For the text-containing cell, return its midpoint in (x, y) coordinate format. 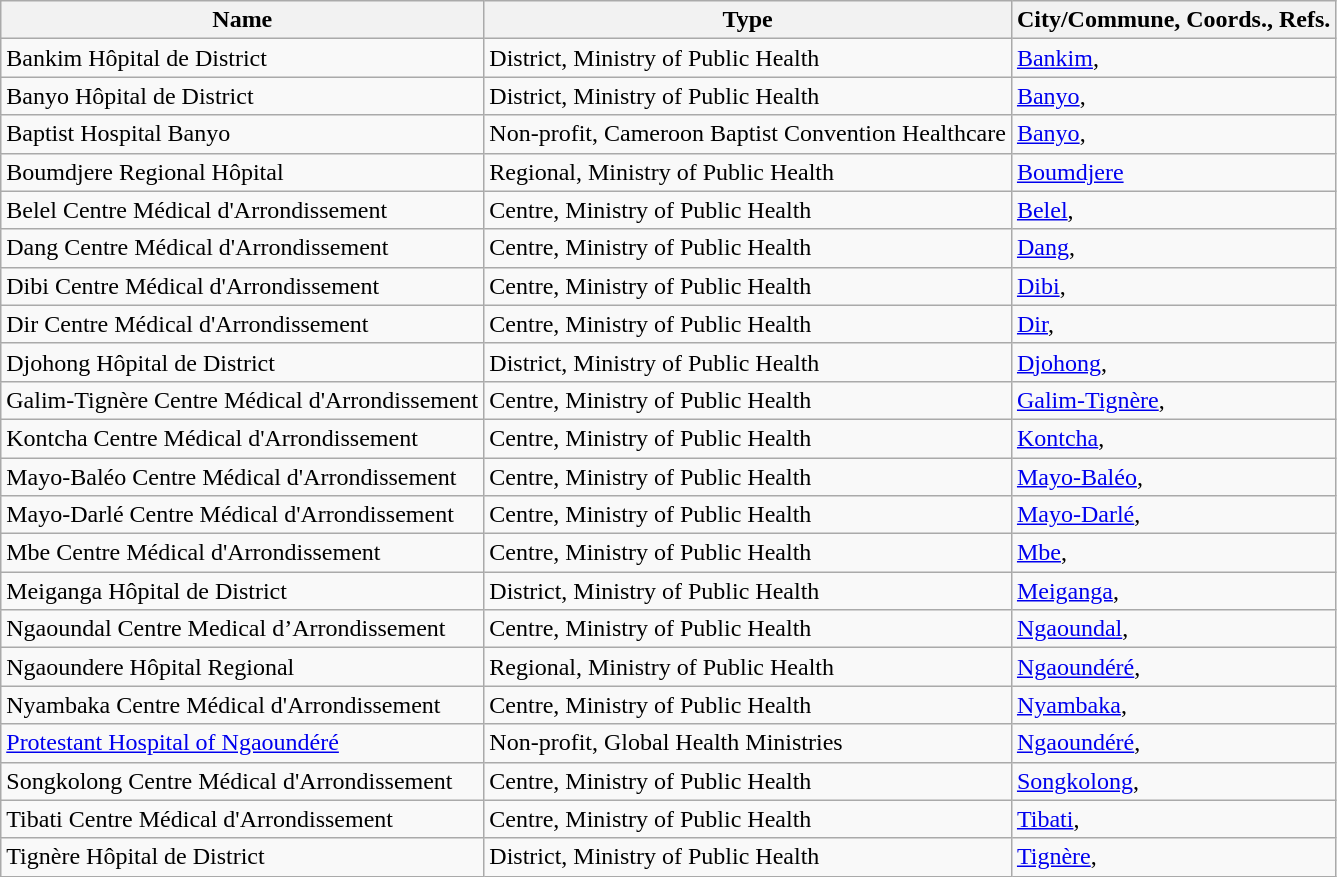
Meiganga, (1173, 591)
Nyambaka Centre Médical d'Arrondissement (242, 705)
Dang Centre Médical d'Arrondissement (242, 248)
Ngaoundal, (1173, 629)
Name (242, 20)
Dang, (1173, 248)
Type (748, 20)
Tibati Centre Médical d'Arrondissement (242, 819)
Kontcha, (1173, 438)
Djohong, (1173, 362)
Mbe Centre Médical d'Arrondissement (242, 553)
Dibi, (1173, 286)
Mayo-Baléo, (1173, 477)
Protestant Hospital of Ngaoundéré (242, 743)
Mayo-Darlé Centre Médical d'Arrondissement (242, 515)
Boumdjere (1173, 172)
Tignère Hôpital de District (242, 857)
Belel, (1173, 210)
Non-profit, Global Health Ministries (748, 743)
Meiganga Hôpital de District (242, 591)
Ngaoundal Centre Medical d’Arrondissement (242, 629)
Mbe, (1173, 553)
Djohong Hôpital de District (242, 362)
Boumdjere Regional Hôpital (242, 172)
Dibi Centre Médical d'Arrondissement (242, 286)
Banyo Hôpital de District (242, 96)
Ngaoundere Hôpital Regional (242, 667)
Songkolong, (1173, 781)
Songkolong Centre Médical d'Arrondissement (242, 781)
Galim-Tignère Centre Médical d'Arrondissement (242, 400)
Bankim, (1173, 58)
Galim-Tignère, (1173, 400)
Baptist Hospital Banyo (242, 134)
Nyambaka, (1173, 705)
Dir Centre Médical d'Arrondissement (242, 324)
Tignère, (1173, 857)
City/Commune, Coords., Refs. (1173, 20)
Tibati, (1173, 819)
Mayo-Baléo Centre Médical d'Arrondissement (242, 477)
Bankim Hôpital de District (242, 58)
Non-profit, Cameroon Baptist Convention Healthcare (748, 134)
Kontcha Centre Médical d'Arrondissement (242, 438)
Belel Centre Médical d'Arrondissement (242, 210)
Mayo-Darlé, (1173, 515)
Dir, (1173, 324)
